Return the [x, y] coordinate for the center point of the cell that contains the specified text.  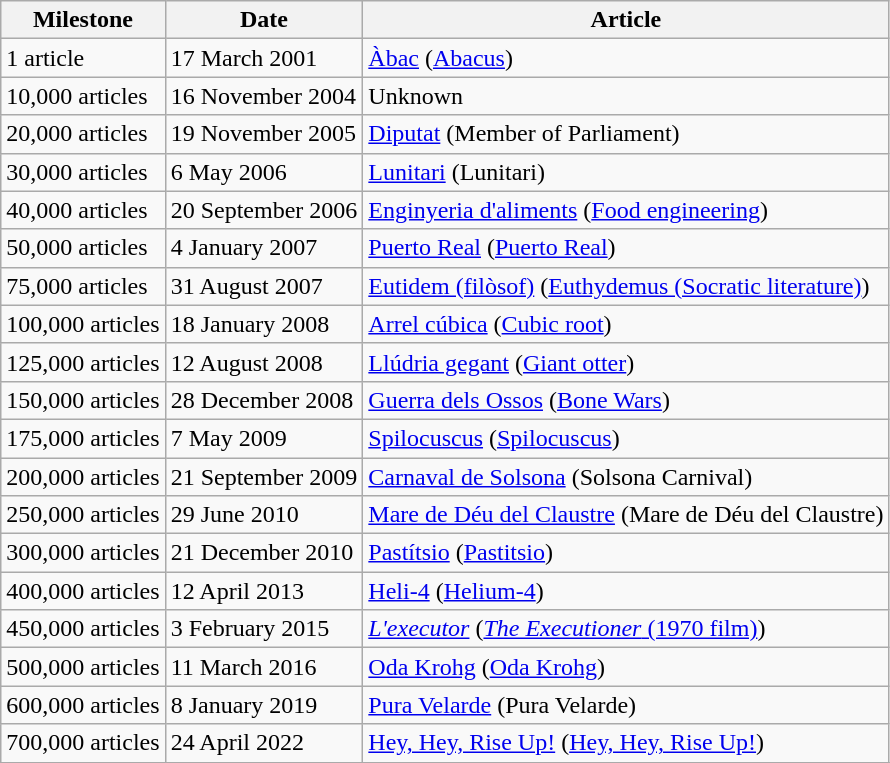
18 January 2008 [264, 324]
175,000 articles [83, 438]
Date [264, 20]
29 June 2010 [264, 515]
250,000 articles [83, 515]
50,000 articles [83, 248]
150,000 articles [83, 400]
21 September 2009 [264, 477]
Puerto Real (Puerto Real) [626, 248]
Eutidem (filòsof) (Euthydemus (Socratic literature)) [626, 286]
11 March 2016 [264, 667]
7 May 2009 [264, 438]
L'executor (The Executioner (1970 film)) [626, 629]
31 August 2007 [264, 286]
600,000 articles [83, 705]
8 January 2019 [264, 705]
Milestone [83, 20]
Guerra dels Ossos (Bone Wars) [626, 400]
125,000 articles [83, 362]
Àbac (Abacus) [626, 58]
12 August 2008 [264, 362]
3 February 2015 [264, 629]
300,000 articles [83, 553]
Heli-4 (Helium-4) [626, 591]
Arrel cúbica (Cubic root) [626, 324]
20 September 2006 [264, 210]
20,000 articles [83, 134]
Oda Krohg (Oda Krohg) [626, 667]
100,000 articles [83, 324]
19 November 2005 [264, 134]
Pastítsio (Pastitsio) [626, 553]
6 May 2006 [264, 172]
Pura Velarde (Pura Velarde) [626, 705]
1 article [83, 58]
28 December 2008 [264, 400]
Article [626, 20]
21 December 2010 [264, 553]
Llúdria gegant (Giant otter) [626, 362]
Unknown [626, 96]
Mare de Déu del Claustre (Mare de Déu del Claustre) [626, 515]
Lunitari (Lunitari) [626, 172]
Diputat (Member of Parliament) [626, 134]
12 April 2013 [264, 591]
500,000 articles [83, 667]
200,000 articles [83, 477]
75,000 articles [83, 286]
Hey, Hey, Rise Up! (Hey, Hey, Rise Up!) [626, 743]
30,000 articles [83, 172]
Carnaval de Solsona (Solsona Carnival) [626, 477]
4 January 2007 [264, 248]
450,000 articles [83, 629]
Enginyeria d'aliments (Food engineering) [626, 210]
16 November 2004 [264, 96]
24 April 2022 [264, 743]
10,000 articles [83, 96]
17 March 2001 [264, 58]
400,000 articles [83, 591]
700,000 articles [83, 743]
40,000 articles [83, 210]
Spilocuscus (Spilocuscus) [626, 438]
